Identify which cell holds the provided text, then report its [X, Y] central coordinate. 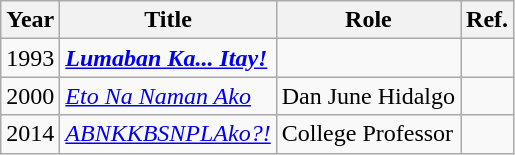
Dan June Hidalgo [368, 96]
College Professor [368, 134]
Eto Na Naman Ako [168, 96]
Title [168, 20]
ABNKKBSNPLAko?! [168, 134]
2000 [30, 96]
Ref. [488, 20]
1993 [30, 58]
2014 [30, 134]
Year [30, 20]
Role [368, 20]
Lumaban Ka... Itay! [168, 58]
